Return the (x, y) coordinate for the center point of the cell that contains the specified text.  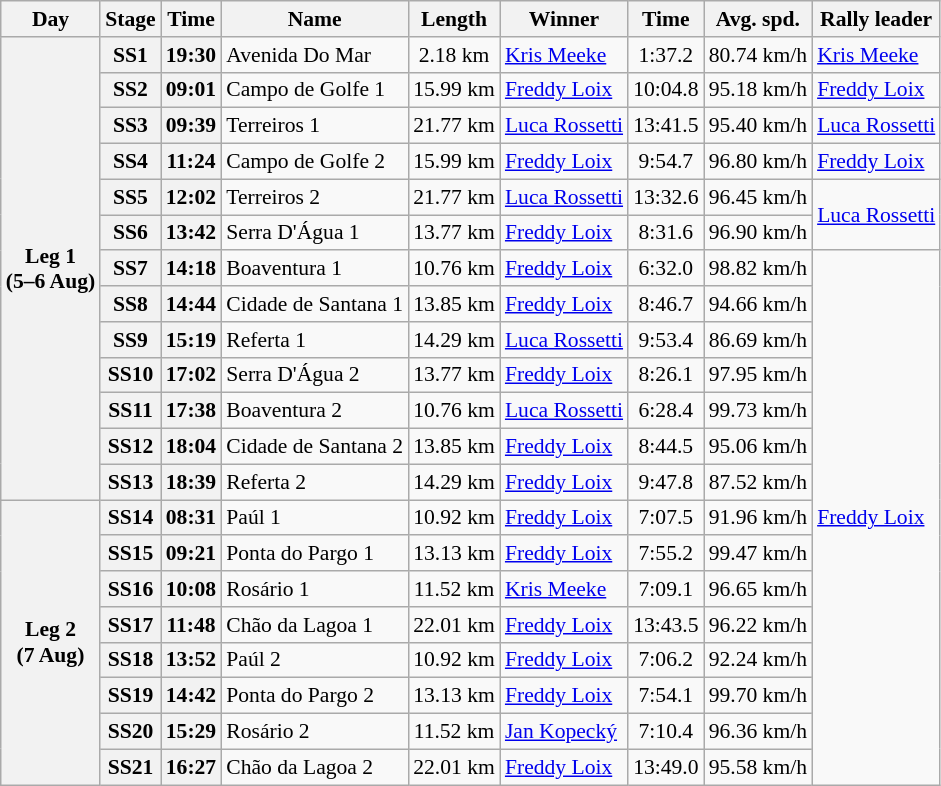
Day (50, 19)
09:21 (191, 554)
Terreiros 2 (314, 197)
SS17 (130, 625)
97.95 km/h (758, 375)
Stage (130, 19)
11:48 (191, 625)
86.69 km/h (758, 340)
6:32.0 (666, 269)
SS12 (130, 447)
Jan Kopecký (564, 732)
Boaventura 1 (314, 269)
14:44 (191, 304)
SS10 (130, 375)
13:41.5 (666, 126)
91.96 km/h (758, 518)
09:39 (191, 126)
SS16 (130, 589)
95.58 km/h (758, 767)
13:49.0 (666, 767)
14:18 (191, 269)
Leg 1(5–6 Aug) (50, 268)
14:42 (191, 696)
SS4 (130, 162)
SS11 (130, 411)
SS8 (130, 304)
80.74 km/h (758, 55)
10:04.8 (666, 90)
15:19 (191, 340)
18:04 (191, 447)
1:37.2 (666, 55)
Terreiros 1 (314, 126)
2.18 km (454, 55)
Avenida Do Mar (314, 55)
8:46.7 (666, 304)
Length (454, 19)
Chão da Lagoa 2 (314, 767)
8:31.6 (666, 233)
SS1 (130, 55)
7:07.5 (666, 518)
7:09.1 (666, 589)
SS6 (130, 233)
9:47.8 (666, 482)
SS13 (130, 482)
Paúl 1 (314, 518)
7:55.2 (666, 554)
99.70 km/h (758, 696)
9:54.7 (666, 162)
SS15 (130, 554)
7:54.1 (666, 696)
SS9 (130, 340)
08:31 (191, 518)
Cidade de Santana 2 (314, 447)
SS18 (130, 660)
Rally leader (876, 19)
13:42 (191, 233)
09:01 (191, 90)
SS5 (130, 197)
99.73 km/h (758, 411)
96.65 km/h (758, 589)
17:38 (191, 411)
Serra D'Água 1 (314, 233)
Paúl 2 (314, 660)
13:43.5 (666, 625)
13:32.6 (666, 197)
Ponta do Pargo 1 (314, 554)
19:30 (191, 55)
Campo de Golfe 1 (314, 90)
94.66 km/h (758, 304)
Ponta do Pargo 2 (314, 696)
Cidade de Santana 1 (314, 304)
11:24 (191, 162)
SS2 (130, 90)
Campo de Golfe 2 (314, 162)
Referta 1 (314, 340)
Winner (564, 19)
Name (314, 19)
Rosário 2 (314, 732)
18:39 (191, 482)
9:53.4 (666, 340)
95.40 km/h (758, 126)
SS21 (130, 767)
10:08 (191, 589)
13:52 (191, 660)
92.24 km/h (758, 660)
7:06.2 (666, 660)
SS7 (130, 269)
Chão da Lagoa 1 (314, 625)
SS3 (130, 126)
96.90 km/h (758, 233)
96.80 km/h (758, 162)
12:02 (191, 197)
8:44.5 (666, 447)
Leg 2(7 Aug) (50, 642)
16:27 (191, 767)
99.47 km/h (758, 554)
95.18 km/h (758, 90)
Referta 2 (314, 482)
87.52 km/h (758, 482)
Avg. spd. (758, 19)
Rosário 1 (314, 589)
SS19 (130, 696)
7:10.4 (666, 732)
8:26.1 (666, 375)
SS20 (130, 732)
96.45 km/h (758, 197)
17:02 (191, 375)
SS14 (130, 518)
98.82 km/h (758, 269)
Boaventura 2 (314, 411)
Serra D'Água 2 (314, 375)
15:29 (191, 732)
96.22 km/h (758, 625)
96.36 km/h (758, 732)
6:28.4 (666, 411)
95.06 km/h (758, 447)
